Detect which cell encompasses the target text, then output its (x, y) center coordinate. 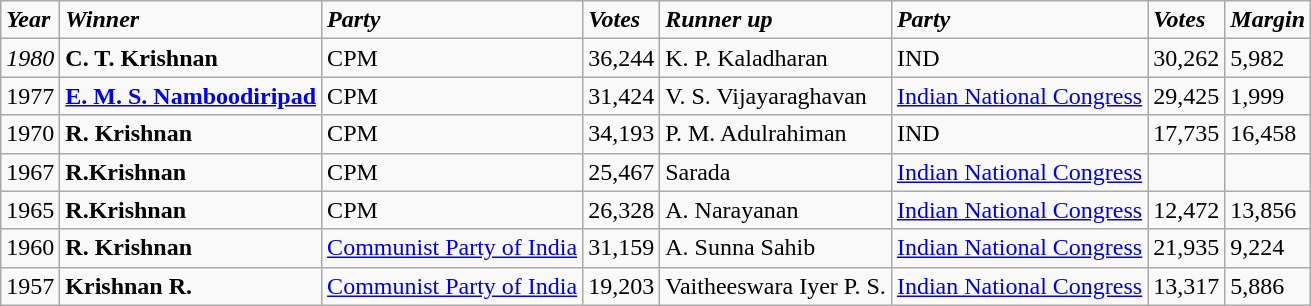
1957 (30, 286)
Vaitheeswara Iyer P. S. (776, 286)
1970 (30, 134)
25,467 (622, 172)
17,735 (1186, 134)
E. M. S. Namboodiripad (191, 96)
1977 (30, 96)
1,999 (1268, 96)
5,886 (1268, 286)
21,935 (1186, 248)
9,224 (1268, 248)
34,193 (622, 134)
A. Sunna Sahib (776, 248)
Margin (1268, 20)
5,982 (1268, 58)
36,244 (622, 58)
P. M. Adulrahiman (776, 134)
16,458 (1268, 134)
12,472 (1186, 210)
31,159 (622, 248)
K. P. Kaladharan (776, 58)
13,317 (1186, 286)
13,856 (1268, 210)
A. Narayanan (776, 210)
Sarada (776, 172)
19,203 (622, 286)
Krishnan R. (191, 286)
26,328 (622, 210)
29,425 (1186, 96)
V. S. Vijayaraghavan (776, 96)
C. T. Krishnan (191, 58)
30,262 (1186, 58)
1965 (30, 210)
1980 (30, 58)
Runner up (776, 20)
1960 (30, 248)
31,424 (622, 96)
Winner (191, 20)
1967 (30, 172)
Year (30, 20)
